Return (x, y) of the center of cell containing provided text 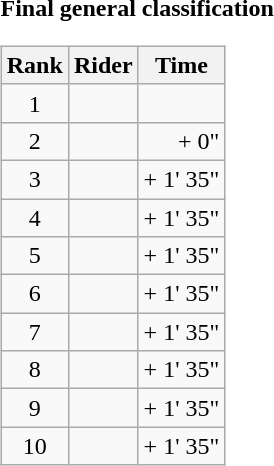
6 (34, 294)
Rank (34, 65)
9 (34, 408)
8 (34, 370)
10 (34, 446)
7 (34, 332)
3 (34, 179)
4 (34, 217)
1 (34, 103)
2 (34, 141)
Time (182, 65)
+ 0" (182, 141)
5 (34, 256)
Rider (103, 65)
